Determine the (X, Y) coordinate at the center of the cell enclosing the given text.  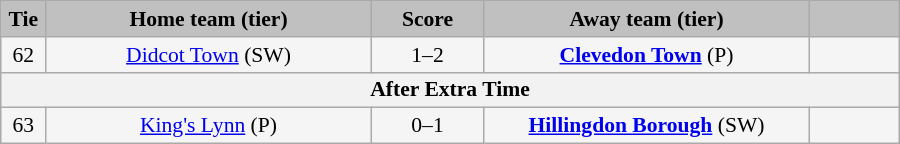
1–2 (427, 55)
Score (427, 19)
Away team (tier) (647, 19)
Hillingdon Borough (SW) (647, 126)
After Extra Time (450, 90)
0–1 (427, 126)
Home team (tier) (209, 19)
Didcot Town (SW) (209, 55)
Clevedon Town (P) (647, 55)
63 (24, 126)
King's Lynn (P) (209, 126)
Tie (24, 19)
62 (24, 55)
